Search for the cell housing the specified text and yield its (x, y) center coordinate. 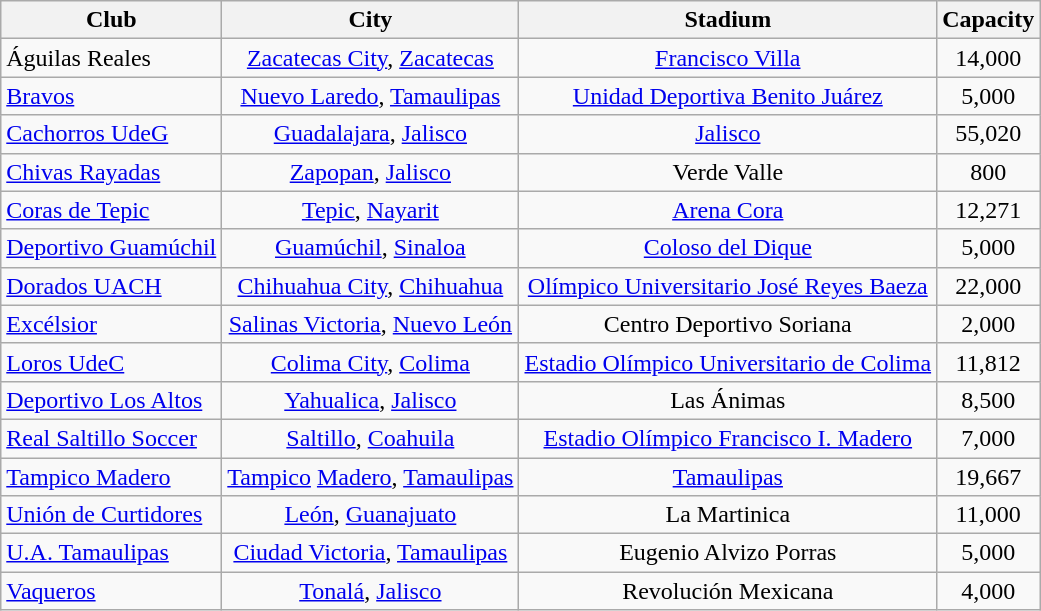
Zapopan, Jalisco (370, 172)
Arena Cora (728, 210)
Revolución Mexicana (728, 591)
Ciudad Victoria, Tamaulipas (370, 553)
León, Guanajuato (370, 515)
Deportivo Guamúchil (112, 248)
Unidad Deportiva Benito Juárez (728, 96)
7,000 (988, 438)
Las Ánimas (728, 400)
Stadium (728, 20)
Águilas Reales (112, 58)
Capacity (988, 20)
Verde Valle (728, 172)
U.A. Tamaulipas (112, 553)
Loros UdeC (112, 362)
Nuevo Laredo, Tamaulipas (370, 96)
14,000 (988, 58)
Colima City, Colima (370, 362)
Tampico Madero, Tamaulipas (370, 477)
Saltillo, Coahuila (370, 438)
Salinas Victoria, Nuevo León (370, 324)
11,000 (988, 515)
Olímpico Universitario José Reyes Baeza (728, 286)
8,500 (988, 400)
Tepic, Nayarit (370, 210)
Zacatecas City, Zacatecas (370, 58)
Eugenio Alvizo Porras (728, 553)
Unión de Curtidores (112, 515)
55,020 (988, 134)
Coloso del Dique (728, 248)
Bravos (112, 96)
Deportivo Los Altos (112, 400)
Guadalajara, Jalisco (370, 134)
Dorados UACH (112, 286)
Vaqueros (112, 591)
Estadio Olímpico Francisco I. Madero (728, 438)
Yahualica, Jalisco (370, 400)
2,000 (988, 324)
Guamúchil, Sinaloa (370, 248)
22,000 (988, 286)
Real Saltillo Soccer (112, 438)
Estadio Olímpico Universitario de Colima (728, 362)
800 (988, 172)
Chihuahua City, Chihuahua (370, 286)
Tamaulipas (728, 477)
4,000 (988, 591)
11,812 (988, 362)
Tampico Madero (112, 477)
City (370, 20)
19,667 (988, 477)
Centro Deportivo Soriana (728, 324)
Cachorros UdeG (112, 134)
La Martinica (728, 515)
Excélsior (112, 324)
Club (112, 20)
Jalisco (728, 134)
12,271 (988, 210)
Tonalá, Jalisco (370, 591)
Chivas Rayadas (112, 172)
Francisco Villa (728, 58)
Coras de Tepic (112, 210)
